Search for the cell housing the specified text and yield its [x, y] center coordinate. 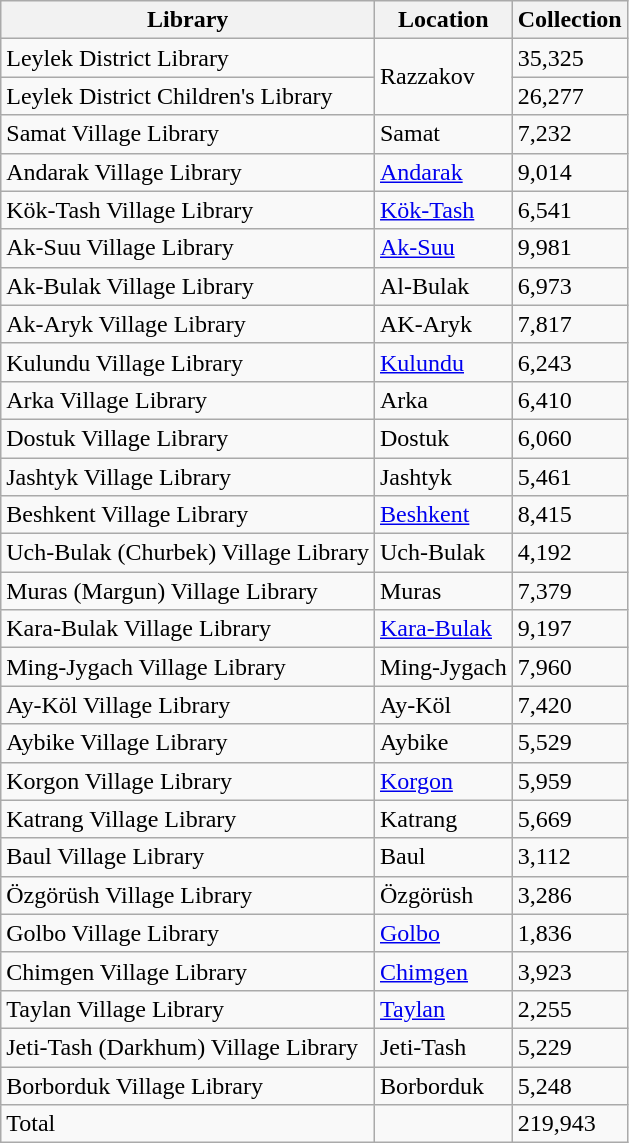
Collection [570, 20]
Taylan Village Library [188, 1009]
219,943 [570, 1124]
Aybike Village Library [188, 743]
5,669 [570, 819]
Andarak Village Library [188, 172]
9,981 [570, 248]
Kök-Tash Village Library [188, 210]
7,817 [570, 324]
7,960 [570, 667]
Baul [443, 857]
Ming-Jygach Village Library [188, 667]
Korgon [443, 781]
Arka Village Library [188, 400]
7,232 [570, 134]
4,192 [570, 553]
Ay-Köl [443, 705]
5,248 [570, 1085]
Golbo [443, 933]
7,420 [570, 705]
1,836 [570, 933]
Samat [443, 134]
Ak-Suu [443, 248]
Jeti-Tash [443, 1047]
Total [188, 1124]
Ak-Suu Village Library [188, 248]
Andarak [443, 172]
3,923 [570, 971]
3,286 [570, 895]
Taylan [443, 1009]
Kara-Bulak [443, 629]
Beshkent [443, 515]
9,197 [570, 629]
Jashtyk [443, 477]
Kulundu Village Library [188, 362]
Library [188, 20]
Kök-Tash [443, 210]
5,229 [570, 1047]
Uch-Bulak (Churbek) Village Library [188, 553]
Dostuk [443, 438]
Golbo Village Library [188, 933]
Ak-Bulak Village Library [188, 286]
6,410 [570, 400]
6,243 [570, 362]
2,255 [570, 1009]
Chimgen Village Library [188, 971]
Chimgen [443, 971]
Ay-Köl Village Library [188, 705]
Borborduk Village Library [188, 1085]
Samat Village Library [188, 134]
Jashtyk Village Library [188, 477]
Borborduk [443, 1085]
Arka [443, 400]
Leylek District Children's Library [188, 96]
8,415 [570, 515]
Ming-Jygach [443, 667]
3,112 [570, 857]
Korgon Village Library [188, 781]
Beshkent Village Library [188, 515]
Leylek District Library [188, 58]
Razzakov [443, 77]
6,060 [570, 438]
Kulundu [443, 362]
Baul Village Library [188, 857]
7,379 [570, 591]
6,973 [570, 286]
AK-Aryk [443, 324]
Uch-Bulak [443, 553]
6,541 [570, 210]
Al-Bulak [443, 286]
5,461 [570, 477]
Katrang [443, 819]
Muras (Margun) Village Library [188, 591]
5,959 [570, 781]
Ak-Aryk Village Library [188, 324]
Muras [443, 591]
Özgörüsh Village Library [188, 895]
Özgörüsh [443, 895]
Dostuk Village Library [188, 438]
35,325 [570, 58]
Jeti-Tash (Darkhum) Village Library [188, 1047]
5,529 [570, 743]
Location [443, 20]
9,014 [570, 172]
Katrang Village Library [188, 819]
Kara-Bulak Village Library [188, 629]
26,277 [570, 96]
Aybike [443, 743]
